Return the (X, Y) coordinate for the center point of the cell that contains the specified text.  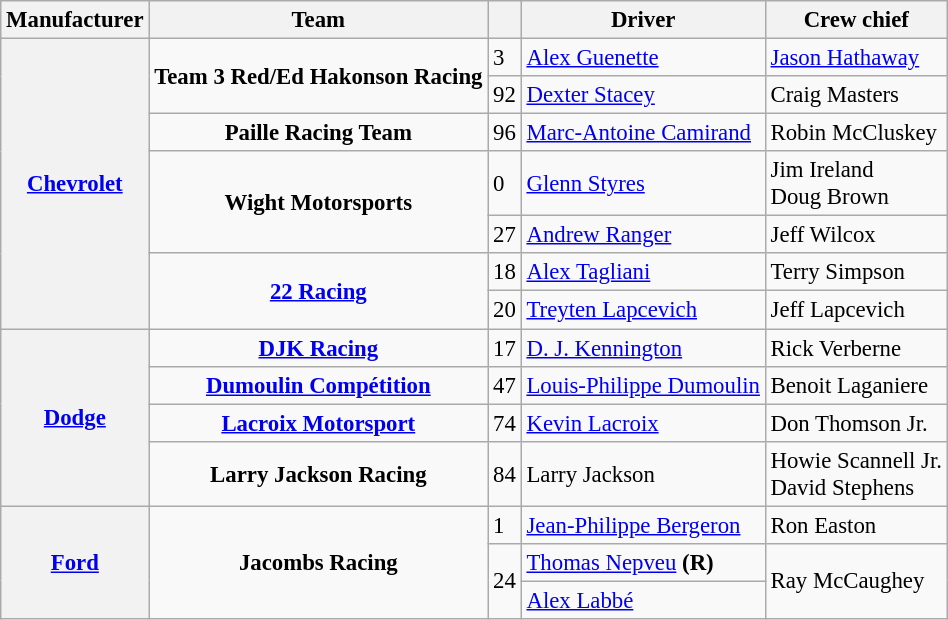
Treyten Lapcevich (643, 310)
Lacroix Motorsport (318, 423)
Jean-Philippe Bergeron (643, 525)
22 Racing (318, 292)
Dexter Stacey (643, 95)
Jason Hathaway (856, 58)
Andrew Ranger (643, 235)
Robin McCluskey (856, 133)
Team (318, 20)
1 (504, 525)
27 (504, 235)
Driver (643, 20)
Craig Masters (856, 95)
Jim Ireland Doug Brown (856, 184)
Jeff Lapcevich (856, 310)
24 (504, 582)
20 (504, 310)
Glenn Styres (643, 184)
92 (504, 95)
84 (504, 474)
Dodge (75, 418)
Thomas Nepveu (R) (643, 563)
96 (504, 133)
Larry Jackson (643, 474)
Kevin Lacroix (643, 423)
Larry Jackson Racing (318, 474)
0 (504, 184)
Louis-Philippe Dumoulin (643, 385)
Jeff Wilcox (856, 235)
Marc-Antoine Camirand (643, 133)
Manufacturer (75, 20)
Benoit Laganiere (856, 385)
Chevrolet (75, 184)
3 (504, 58)
Ray McCaughey (856, 582)
D. J. Kennington (643, 348)
Paille Racing Team (318, 133)
Ford (75, 562)
Rick Verberne (856, 348)
74 (504, 423)
Alex Labbé (643, 600)
18 (504, 273)
17 (504, 348)
Wight Motorsports (318, 202)
Team 3 Red/Ed Hakonson Racing (318, 76)
Terry Simpson (856, 273)
Jacombs Racing (318, 562)
Howie Scannell Jr. David Stephens (856, 474)
Don Thomson Jr. (856, 423)
Dumoulin Compétition (318, 385)
47 (504, 385)
DJK Racing (318, 348)
Crew chief (856, 20)
Alex Guenette (643, 58)
Ron Easton (856, 525)
Alex Tagliani (643, 273)
